For the text-containing cell, return its midpoint in (x, y) coordinate format. 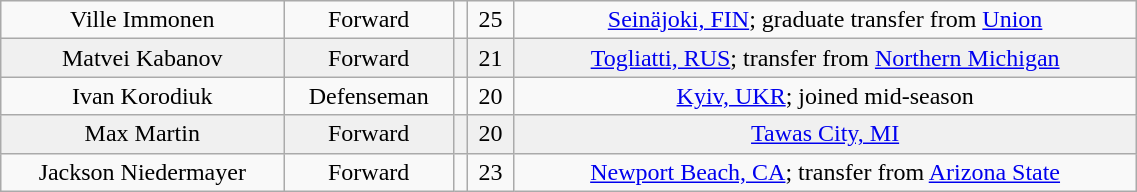
23 (490, 172)
Jackson Niedermayer (142, 172)
Newport Beach, CA; transfer from Arizona State (824, 172)
Ivan Korodiuk (142, 96)
Matvei Kabanov (142, 58)
Ville Immonen (142, 20)
Kyiv, UKR; joined mid-season (824, 96)
Togliatti, RUS; transfer from Northern Michigan (824, 58)
Tawas City, MI (824, 134)
Defenseman (369, 96)
Seinäjoki, FIN; graduate transfer from Union (824, 20)
21 (490, 58)
Max Martin (142, 134)
25 (490, 20)
